For the text-containing cell, return its midpoint in (x, y) coordinate format. 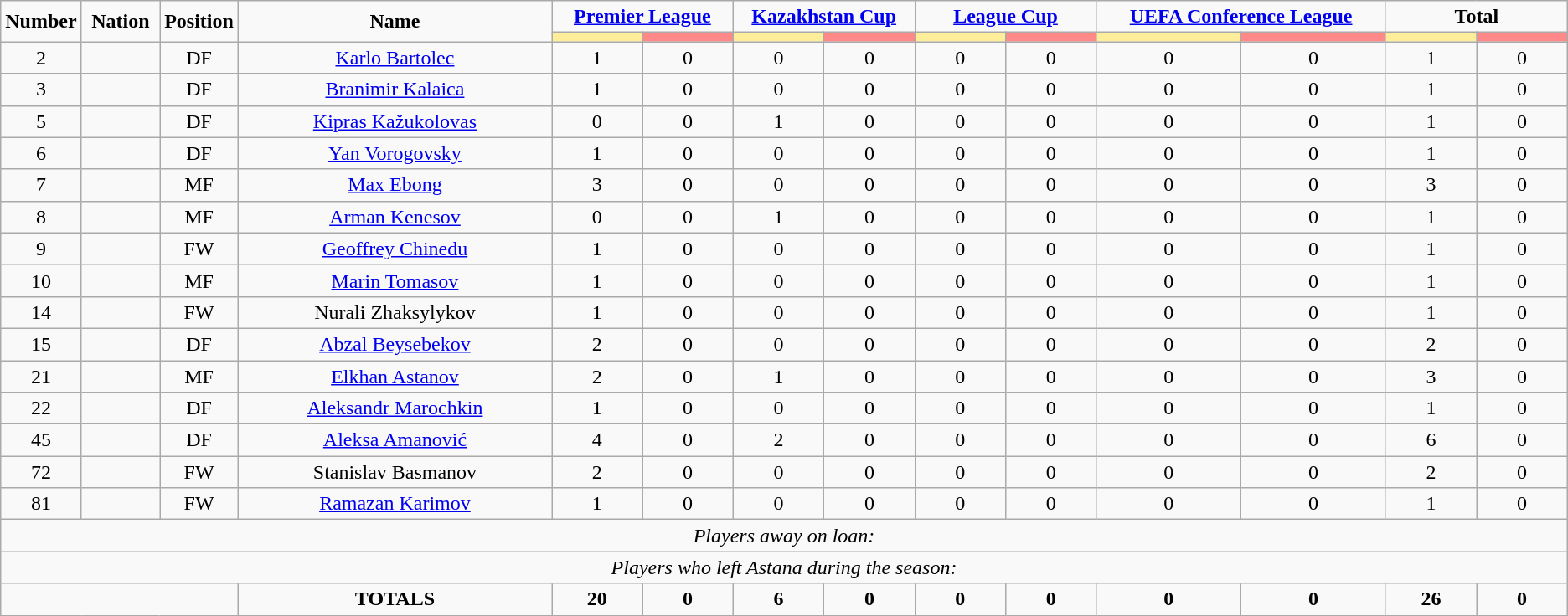
Nurali Zhaksylykov (395, 312)
Aleksandr Marochkin (395, 408)
League Cup (1005, 17)
5 (41, 121)
Branimir Kalaica (395, 90)
22 (41, 408)
Stanislav Basmanov (395, 472)
UEFA Conference League (1241, 17)
9 (41, 249)
Premier League (642, 17)
4 (596, 440)
21 (41, 376)
81 (41, 504)
Nation (121, 22)
Arman Kenesov (395, 217)
Ramazan Karimov (395, 504)
Kipras Kažukolovas (395, 121)
14 (41, 312)
72 (41, 472)
Karlo Bartolec (395, 58)
Players away on loan: (784, 536)
Max Ebong (395, 185)
Geoffrey Chinedu (395, 249)
45 (41, 440)
Marin Tomasov (395, 280)
Players who left Astana during the season: (784, 567)
Kazakhstan Cup (824, 17)
7 (41, 185)
Abzal Beysebekov (395, 344)
Elkhan Astanov (395, 376)
Position (199, 22)
10 (41, 280)
Name (395, 22)
Number (41, 22)
8 (41, 217)
TOTALS (395, 599)
15 (41, 344)
Total (1476, 17)
20 (596, 599)
Yan Vorogovsky (395, 153)
26 (1431, 599)
Aleksa Amanović (395, 440)
